Find where the given text appears and provide that cell's center as (X, Y) coordinate. 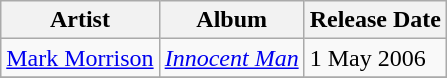
Innocent Man (232, 58)
Mark Morrison (80, 58)
Release Date (375, 20)
Album (232, 20)
1 May 2006 (375, 58)
Artist (80, 20)
